From the cell containing the given text, extract its center point as [X, Y] coordinate. 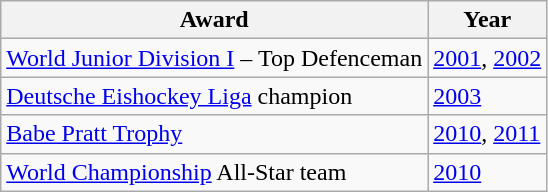
Babe Pratt Trophy [214, 134]
Award [214, 20]
Year [488, 20]
World Junior Division I – Top Defenceman [214, 58]
2010 [488, 172]
2010, 2011 [488, 134]
2003 [488, 96]
Deutsche Eishockey Liga champion [214, 96]
2001, 2002 [488, 58]
World Championship All-Star team [214, 172]
